Determine the [X, Y] coordinate at the center of the cell enclosing the given text.  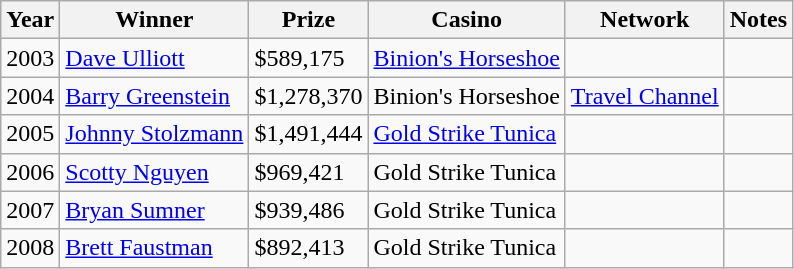
2005 [30, 134]
Network [644, 20]
Barry Greenstein [154, 96]
$1,278,370 [308, 96]
Notes [758, 20]
2006 [30, 172]
2003 [30, 58]
Travel Channel [644, 96]
Year [30, 20]
Dave Ulliott [154, 58]
Johnny Stolzmann [154, 134]
Prize [308, 20]
2004 [30, 96]
Casino [466, 20]
2007 [30, 210]
Bryan Sumner [154, 210]
$892,413 [308, 248]
$1,491,444 [308, 134]
Scotty Nguyen [154, 172]
Brett Faustman [154, 248]
Winner [154, 20]
2008 [30, 248]
$589,175 [308, 58]
$939,486 [308, 210]
$969,421 [308, 172]
